Output the (X, Y) coordinate of the center of the cell containing the given text.  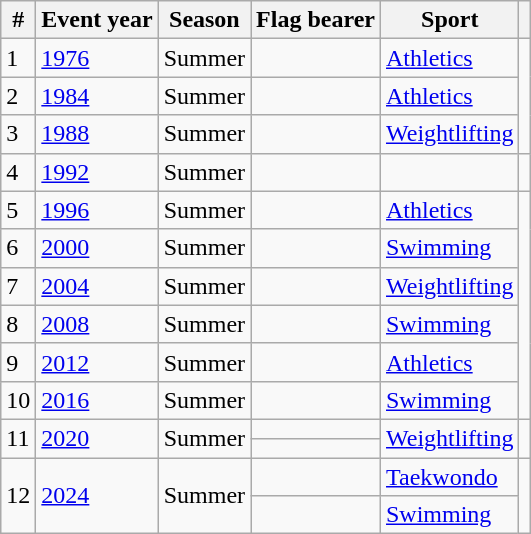
2020 (97, 438)
7 (18, 286)
1988 (97, 134)
12 (18, 496)
9 (18, 362)
10 (18, 400)
4 (18, 172)
Flag bearer (316, 20)
1996 (97, 210)
11 (18, 438)
1992 (97, 172)
2016 (97, 400)
Season (204, 20)
# (18, 20)
2012 (97, 362)
2000 (97, 248)
3 (18, 134)
Sport (449, 20)
8 (18, 324)
Event year (97, 20)
1976 (97, 58)
2004 (97, 286)
2008 (97, 324)
5 (18, 210)
Taekwondo (449, 477)
1 (18, 58)
2 (18, 96)
1984 (97, 96)
2024 (97, 496)
6 (18, 248)
